Find where the given text appears and provide that cell's center as (x, y) coordinate. 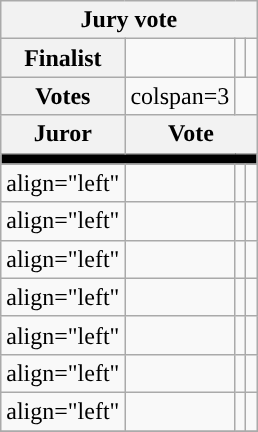
Finalist (63, 58)
Votes (63, 96)
colspan=3 (180, 96)
Vote (191, 134)
Juror (63, 134)
Jury vote (129, 20)
